For the text-containing cell, return its midpoint in [X, Y] coordinate format. 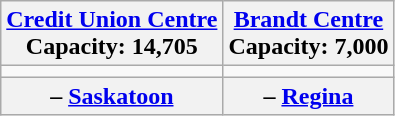
– Saskatoon [112, 96]
Credit Union CentreCapacity: 14,705 [112, 34]
– Regina [308, 96]
Brandt CentreCapacity: 7,000 [308, 34]
